For the text-containing cell, return its midpoint in (x, y) coordinate format. 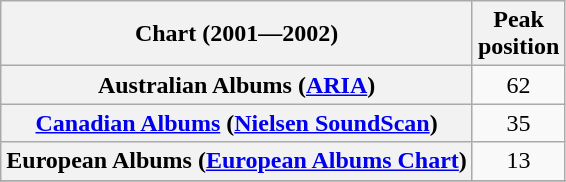
Canadian Albums (Nielsen SoundScan) (237, 123)
European Albums (European Albums Chart) (237, 161)
35 (518, 123)
Australian Albums (ARIA) (237, 85)
Peakposition (518, 34)
Chart (2001—2002) (237, 34)
13 (518, 161)
62 (518, 85)
